Scan for the cell matching the given text and deliver its [X, Y] coordinate at center. 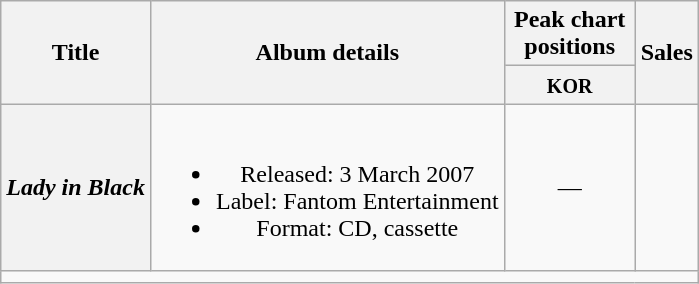
Album details [327, 52]
Peak chart positions [570, 34]
— [570, 188]
Title [76, 52]
Released: 3 March 2007Label: Fantom EntertainmentFormat: CD, cassette [327, 188]
KOR [570, 85]
Lady in Black [76, 188]
Sales [666, 52]
